Find where the given text appears and provide that cell's center as (X, Y) coordinate. 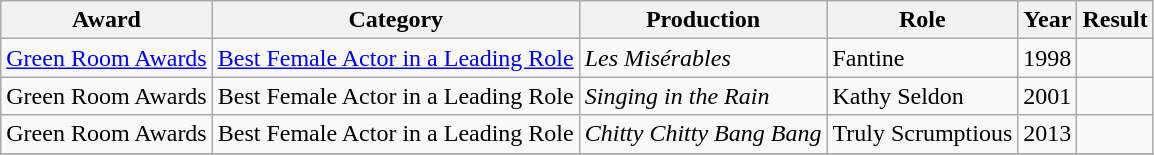
Production (703, 20)
2001 (1048, 96)
Truly Scrumptious (922, 134)
Kathy Seldon (922, 96)
Chitty Chitty Bang Bang (703, 134)
Result (1115, 20)
2013 (1048, 134)
Category (396, 20)
Year (1048, 20)
Role (922, 20)
Singing in the Rain (703, 96)
Les Misérables (703, 58)
1998 (1048, 58)
Fantine (922, 58)
Award (107, 20)
